Search for the cell housing the specified text and yield its (x, y) center coordinate. 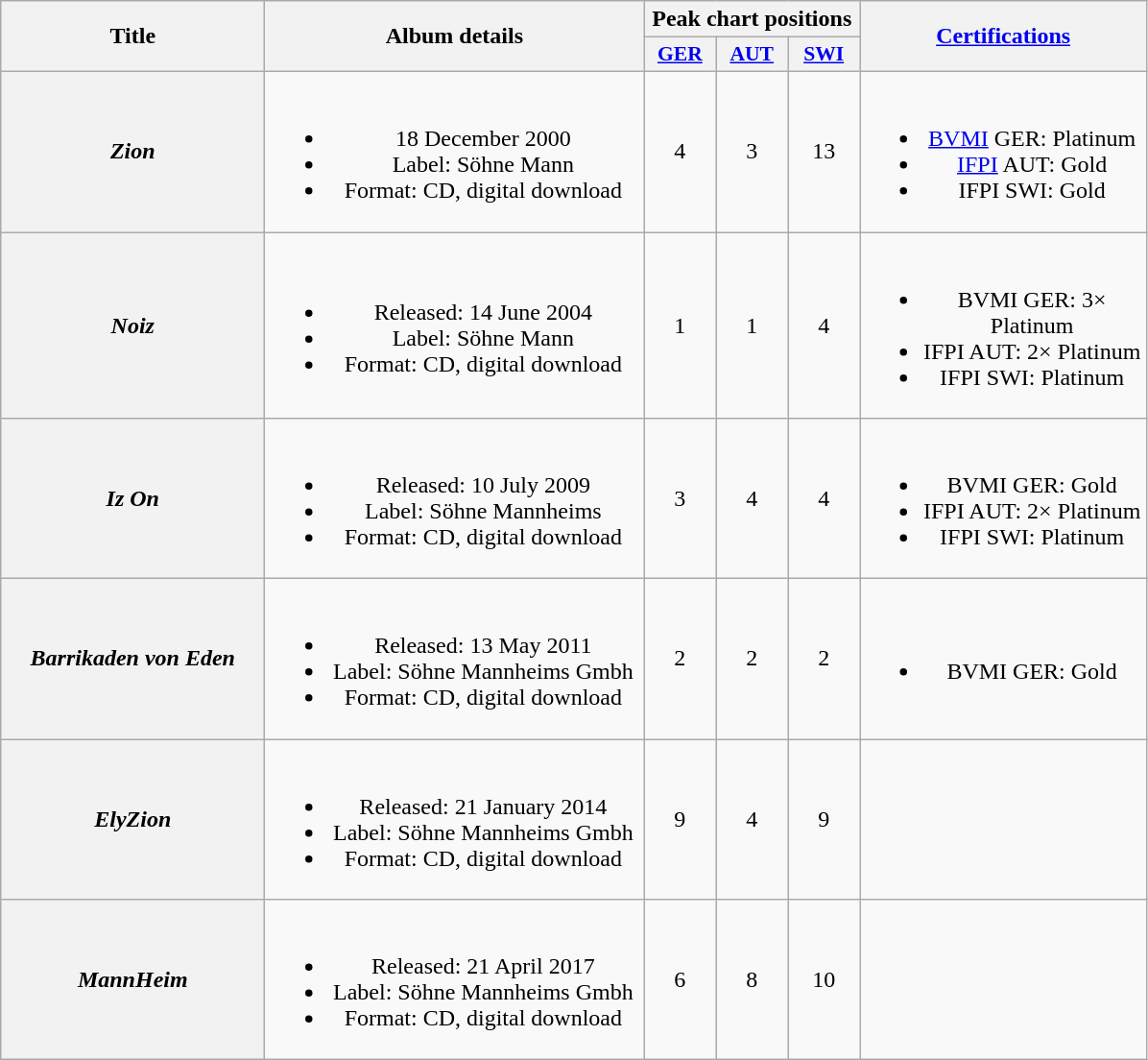
ElyZion (132, 820)
Released: 14 June 2004Label: Söhne MannFormat: CD, digital download (455, 325)
Barrikaden von Eden (132, 659)
Title (132, 36)
8 (753, 979)
Iz On (132, 499)
BVMI GER: Gold (1004, 659)
Album details (455, 36)
GER (680, 55)
BVMI GER: PlatinumIFPI AUT: GoldIFPI SWI: Gold (1004, 152)
Noiz (132, 325)
6 (680, 979)
MannHeim (132, 979)
Released: 13 May 2011Label: Söhne Mannheims GmbhFormat: CD, digital download (455, 659)
Certifications (1004, 36)
Released: 21 April 2017Label: Söhne Mannheims GmbhFormat: CD, digital download (455, 979)
BVMI GER: 3× PlatinumIFPI AUT: 2× PlatinumIFPI SWI: Platinum (1004, 325)
Released: 21 January 2014Label: Söhne Mannheims GmbhFormat: CD, digital download (455, 820)
10 (824, 979)
18 December 2000Label: Söhne MannFormat: CD, digital download (455, 152)
Peak chart positions (753, 19)
Released: 10 July 2009Label: Söhne MannheimsFormat: CD, digital download (455, 499)
AUT (753, 55)
SWI (824, 55)
Zion (132, 152)
13 (824, 152)
BVMI GER: GoldIFPI AUT: 2× PlatinumIFPI SWI: Platinum (1004, 499)
